Pinpoint the cell where the given text exists, returning its [x, y] midpoint coordinate. 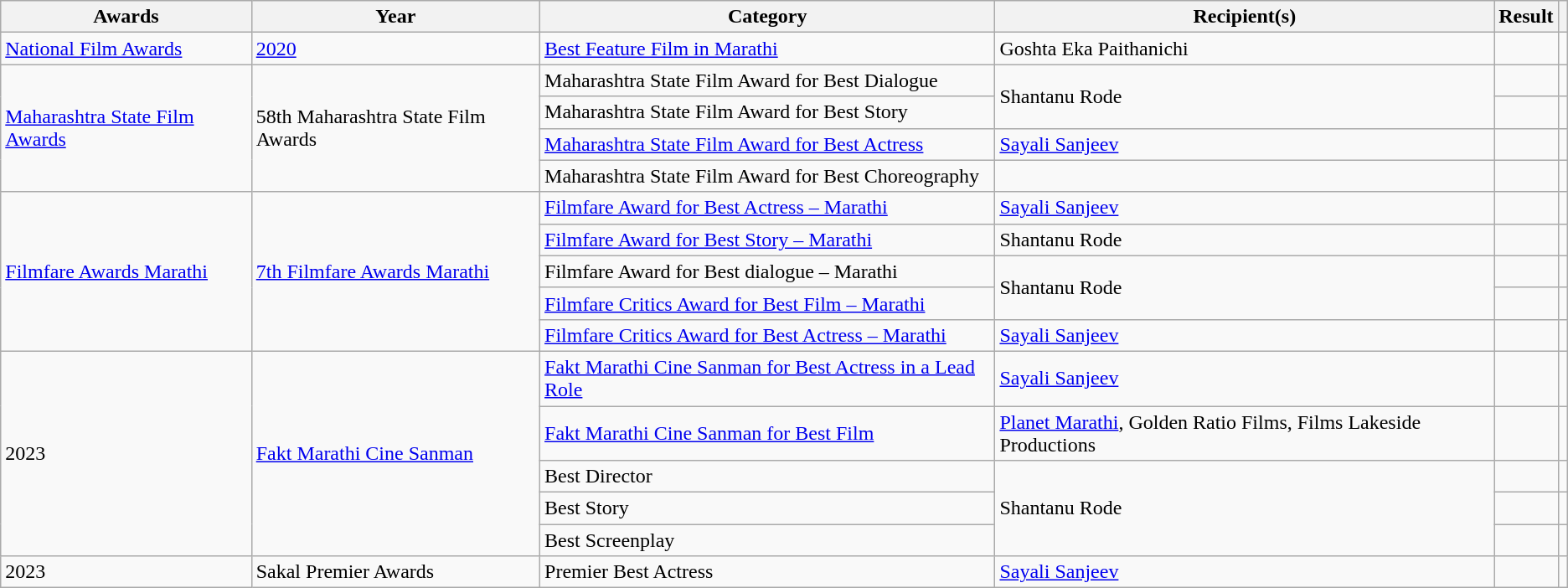
Maharashtra State Film Award for Best Choreography [767, 176]
Filmfare Award for Best Actress – Marathi [767, 208]
Filmfare Critics Award for Best Film – Marathi [767, 303]
Maharashtra State Film Award for Best Story [767, 112]
Maharashtra State Film Award for Best Dialogue [767, 80]
Best Director [767, 477]
Awards [126, 17]
2020 [395, 49]
Sakal Premier Awards [395, 572]
Maharashtra State Film Awards [126, 128]
National Film Awards [126, 49]
Recipient(s) [1245, 17]
Maharashtra State Film Award for Best Actress [767, 144]
Filmfare Awards Marathi [126, 271]
Filmfare Critics Award for Best Actress – Marathi [767, 335]
Category [767, 17]
Year [395, 17]
Fakt Marathi Cine Sanman for Best Actress in a Lead Role [767, 379]
Fakt Marathi Cine Sanman [395, 453]
Best Story [767, 508]
Goshta Eka Paithanichi [1245, 49]
58th Maharashtra State Film Awards [395, 128]
Planet Marathi, Golden Ratio Films, Films Lakeside Productions [1245, 432]
Filmfare Award for Best dialogue – Marathi [767, 271]
7th Filmfare Awards Marathi [395, 271]
Best Screenplay [767, 540]
Filmfare Award for Best Story – Marathi [767, 240]
Premier Best Actress [767, 572]
Fakt Marathi Cine Sanman for Best Film [767, 432]
Best Feature Film in Marathi [767, 49]
Result [1526, 17]
